Find where the given text appears and provide that cell's center as [X, Y] coordinate. 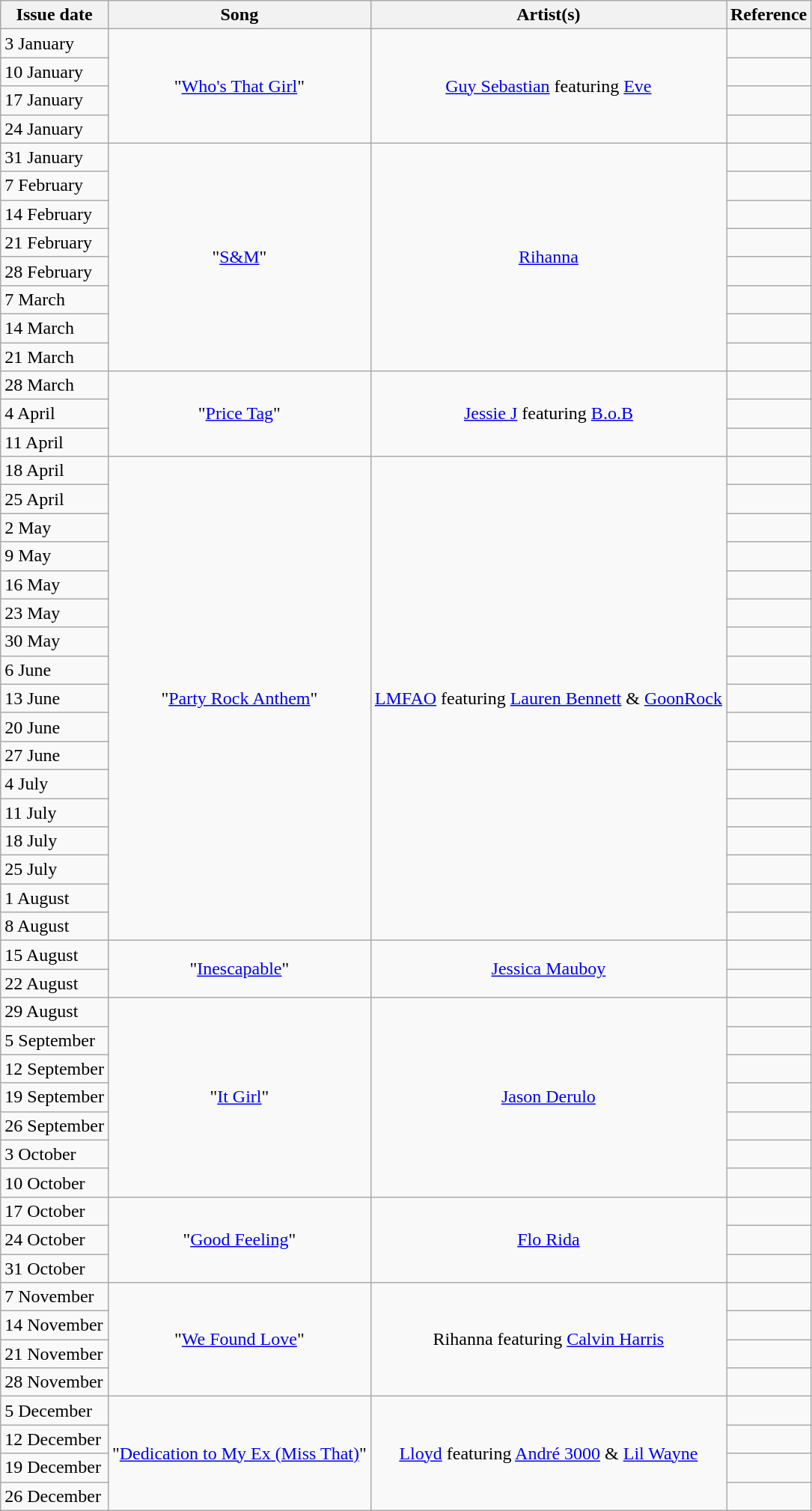
24 October [55, 1239]
11 July [55, 812]
19 December [55, 1468]
"We Found Love" [239, 1340]
Reference [768, 15]
19 September [55, 1097]
1 August [55, 898]
24 January [55, 129]
Flo Rida [548, 1239]
LMFAO featuring Lauren Bennett & GoonRock [548, 699]
2 May [55, 528]
18 April [55, 471]
4 April [55, 414]
4 July [55, 784]
7 February [55, 186]
3 October [55, 1154]
Lloyd featuring André 3000 & Lil Wayne [548, 1453]
20 June [55, 727]
10 October [55, 1182]
14 March [55, 328]
29 August [55, 1012]
16 May [55, 584]
8 August [55, 927]
27 June [55, 755]
11 April [55, 442]
23 May [55, 613]
Rihanna [548, 257]
21 November [55, 1354]
Song [239, 15]
5 December [55, 1411]
25 April [55, 499]
Jessie J featuring B.o.B [548, 414]
Rihanna featuring Calvin Harris [548, 1340]
21 March [55, 357]
7 November [55, 1297]
"Party Rock Anthem" [239, 699]
17 January [55, 100]
21 February [55, 242]
Jessica Mauboy [548, 969]
"Dedication to My Ex (Miss That)" [239, 1453]
18 July [55, 841]
Artist(s) [548, 15]
26 December [55, 1496]
26 September [55, 1126]
9 May [55, 556]
12 September [55, 1069]
14 November [55, 1325]
Issue date [55, 15]
"Inescapable" [239, 969]
"It Girl" [239, 1097]
14 February [55, 214]
7 March [55, 299]
28 February [55, 271]
Guy Sebastian featuring Eve [548, 86]
12 December [55, 1439]
10 January [55, 72]
30 May [55, 641]
31 October [55, 1269]
Jason Derulo [548, 1097]
15 August [55, 955]
31 January [55, 157]
"S&M" [239, 257]
25 July [55, 870]
"Who's That Girl" [239, 86]
5 September [55, 1040]
13 June [55, 698]
6 June [55, 670]
28 November [55, 1382]
3 January [55, 43]
28 March [55, 385]
22 August [55, 983]
"Good Feeling" [239, 1239]
17 October [55, 1211]
"Price Tag" [239, 414]
